Locate the cell with the specified text and output its (x, y) center coordinate. 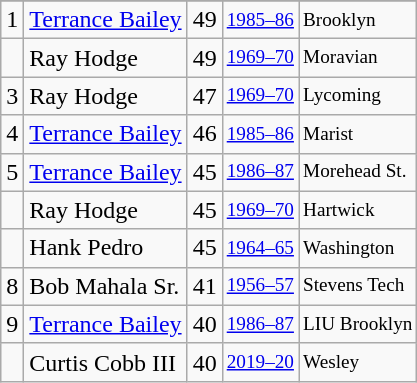
Hartwick (357, 210)
Hank Pedro (106, 248)
2019–20 (260, 362)
Curtis Cobb III (106, 362)
41 (204, 286)
LIU Brooklyn (357, 324)
1956–57 (260, 286)
9 (12, 324)
Moravian (357, 58)
46 (204, 134)
1964–65 (260, 248)
Bob Mahala Sr. (106, 286)
Washington (357, 248)
Wesley (357, 362)
Brooklyn (357, 20)
1 (12, 20)
4 (12, 134)
47 (204, 96)
Lycoming (357, 96)
5 (12, 172)
8 (12, 286)
Morehead St. (357, 172)
3 (12, 96)
Stevens Tech (357, 286)
Marist (357, 134)
